Extract the [x, y] coordinate from the center of the cell holding the provided text.  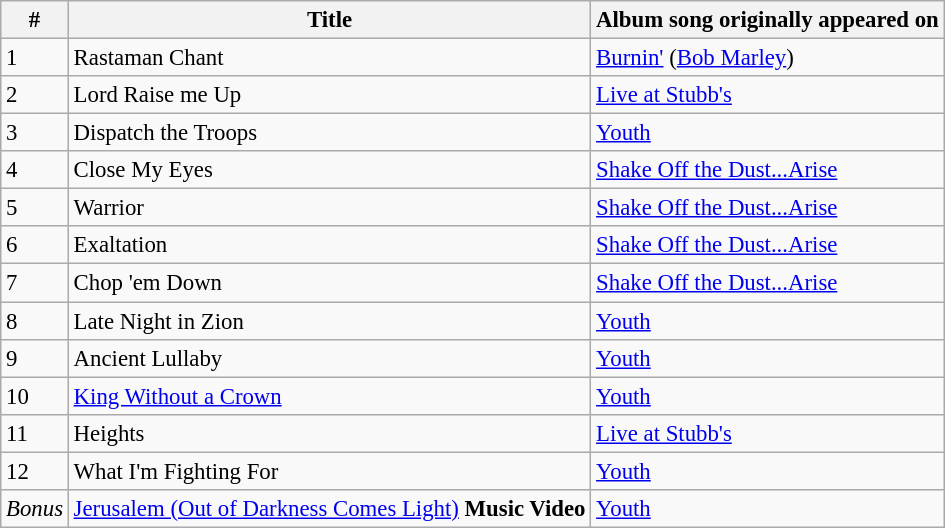
# [35, 20]
10 [35, 396]
Exaltation [329, 245]
4 [35, 170]
What I'm Fighting For [329, 471]
5 [35, 208]
1 [35, 58]
Title [329, 20]
Warrior [329, 208]
Lord Raise me Up [329, 95]
Bonus [35, 509]
Rastaman Chant [329, 58]
2 [35, 95]
6 [35, 245]
Burnin' (Bob Marley) [768, 58]
12 [35, 471]
Album song originally appeared on [768, 20]
Ancient Lullaby [329, 358]
Heights [329, 433]
Dispatch the Troops [329, 133]
Jerusalem (Out of Darkness Comes Light) Music Video [329, 509]
Chop 'em Down [329, 283]
Close My Eyes [329, 170]
11 [35, 433]
King Without a Crown [329, 396]
Late Night in Zion [329, 321]
3 [35, 133]
9 [35, 358]
7 [35, 283]
8 [35, 321]
